Search for the cell housing the specified text and yield its (x, y) center coordinate. 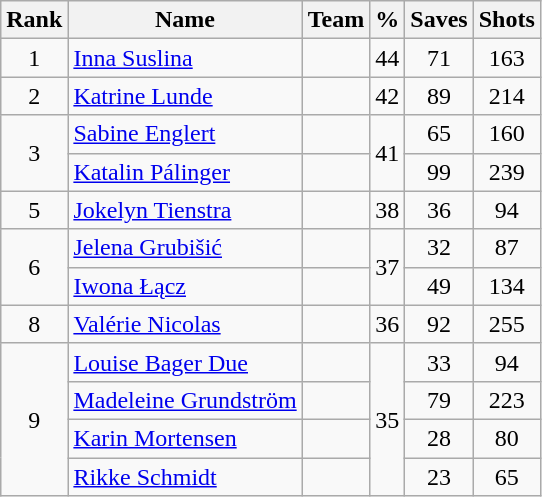
Rikke Schmidt (185, 477)
160 (506, 134)
92 (439, 324)
42 (388, 96)
Saves (439, 20)
3 (34, 153)
Katrine Lunde (185, 96)
Name (185, 20)
255 (506, 324)
Katalin Pálinger (185, 172)
6 (34, 267)
71 (439, 58)
163 (506, 58)
35 (388, 419)
87 (506, 248)
9 (34, 419)
2 (34, 96)
28 (439, 438)
41 (388, 153)
Iwona Łącz (185, 286)
239 (506, 172)
44 (388, 58)
223 (506, 400)
Valérie Nicolas (185, 324)
Karin Mortensen (185, 438)
Team (336, 20)
38 (388, 210)
214 (506, 96)
Sabine Englert (185, 134)
Rank (34, 20)
% (388, 20)
33 (439, 362)
134 (506, 286)
49 (439, 286)
80 (506, 438)
99 (439, 172)
Jokelyn Tienstra (185, 210)
8 (34, 324)
32 (439, 248)
37 (388, 267)
5 (34, 210)
1 (34, 58)
89 (439, 96)
Louise Bager Due (185, 362)
Shots (506, 20)
Inna Suslina (185, 58)
Jelena Grubišić (185, 248)
Madeleine Grundström (185, 400)
23 (439, 477)
79 (439, 400)
